Return (X, Y) of the center of cell containing provided text 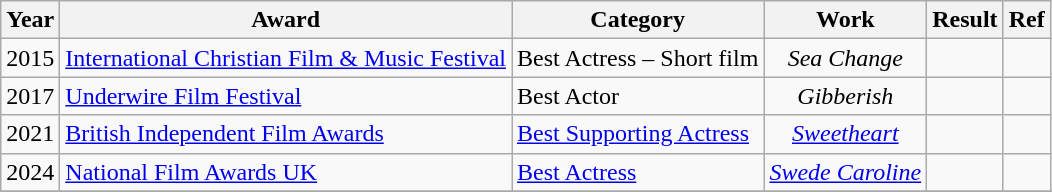
Best Actor (638, 96)
2024 (30, 172)
British Independent Film Awards (286, 134)
Year (30, 20)
Sweetheart (846, 134)
Best Actress (638, 172)
Best Actress – Short film (638, 58)
Work (846, 20)
Ref (1026, 20)
Sea Change (846, 58)
Gibberish (846, 96)
National Film Awards UK (286, 172)
Swede Caroline (846, 172)
2017 (30, 96)
Award (286, 20)
Category (638, 20)
Result (965, 20)
Best Supporting Actress (638, 134)
2021 (30, 134)
Underwire Film Festival (286, 96)
2015 (30, 58)
International Christian Film & Music Festival (286, 58)
